Return (X, Y) of the center of cell containing provided text 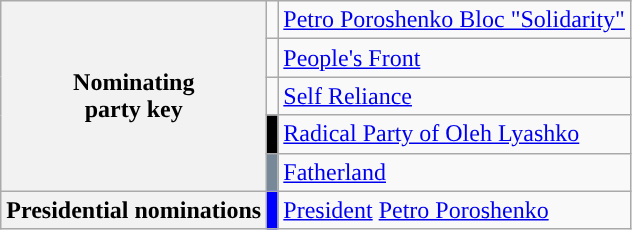
Nominatingparty key (134, 96)
Presidential nominations (134, 210)
Fatherland (454, 172)
President Petro Poroshenko (454, 210)
Petro Poroshenko Bloc "Solidarity" (454, 20)
People's Front (454, 58)
Radical Party of Oleh Lyashko (454, 134)
Self Reliance (454, 96)
